Detect which cell encompasses the target text, then output its [X, Y] center coordinate. 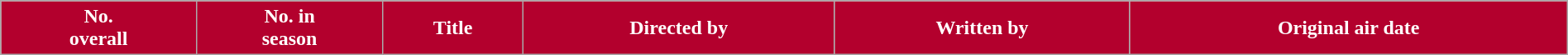
Directed by [678, 28]
Title [453, 28]
No.overall [99, 28]
No. inseason [289, 28]
Original air date [1348, 28]
Written by [982, 28]
